Detect which cell encompasses the target text, then output its [x, y] center coordinate. 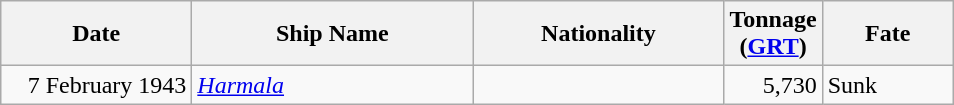
Tonnage(GRT) [773, 34]
Nationality [598, 34]
Date [96, 34]
Sunk [888, 85]
Harmala [332, 85]
7 February 1943 [96, 85]
Fate [888, 34]
5,730 [773, 85]
Ship Name [332, 34]
